Return [x, y] of the center of cell containing provided text 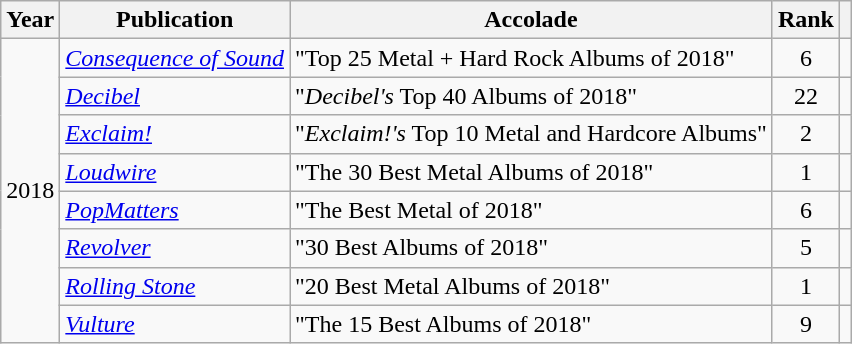
"Top 25 Metal + Hard Rock Albums of 2018" [532, 58]
Loudwire [175, 172]
Revolver [175, 248]
Rolling Stone [175, 286]
"30 Best Albums of 2018" [532, 248]
Year [30, 20]
"20 Best Metal Albums of 2018" [532, 286]
"The Best Metal of 2018" [532, 210]
Rank [806, 20]
2018 [30, 191]
5 [806, 248]
Publication [175, 20]
Consequence of Sound [175, 58]
Vulture [175, 324]
"Decibel's Top 40 Albums of 2018" [532, 96]
22 [806, 96]
"Exclaim!'s Top 10 Metal and Hardcore Albums" [532, 134]
2 [806, 134]
"The 30 Best Metal Albums of 2018" [532, 172]
Accolade [532, 20]
"The 15 Best Albums of 2018" [532, 324]
9 [806, 324]
Exclaim! [175, 134]
Decibel [175, 96]
PopMatters [175, 210]
